Extract the (x, y) coordinate from the center of the cell holding the provided text.  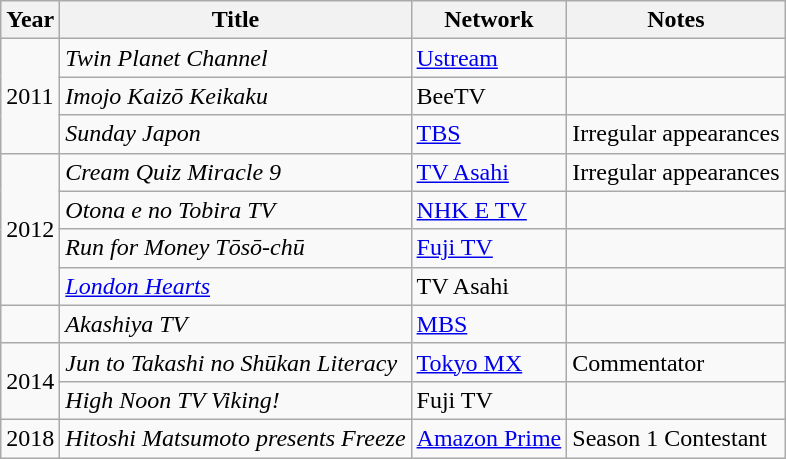
Hitoshi Matsumoto presents Freeze (236, 438)
Season 1 Contestant (676, 438)
2011 (30, 96)
2012 (30, 229)
Network (489, 20)
Run for Money Tōsō-chū (236, 248)
Year (30, 20)
Imojo Kaizō Keikaku (236, 96)
Twin Planet Channel (236, 58)
2018 (30, 438)
Akashiya TV (236, 324)
2014 (30, 381)
Notes (676, 20)
Jun to Takashi no Shūkan Literacy (236, 362)
High Noon TV Viking! (236, 400)
Commentator (676, 362)
Amazon Prime (489, 438)
MBS (489, 324)
NHK E TV (489, 210)
Tokyo MX (489, 362)
Sunday Japon (236, 134)
Otona e no Tobira TV (236, 210)
TBS (489, 134)
London Hearts (236, 286)
Ustream (489, 58)
Title (236, 20)
BeeTV (489, 96)
Cream Quiz Miracle 9 (236, 172)
